Find where the given text appears and provide that cell's center as [X, Y] coordinate. 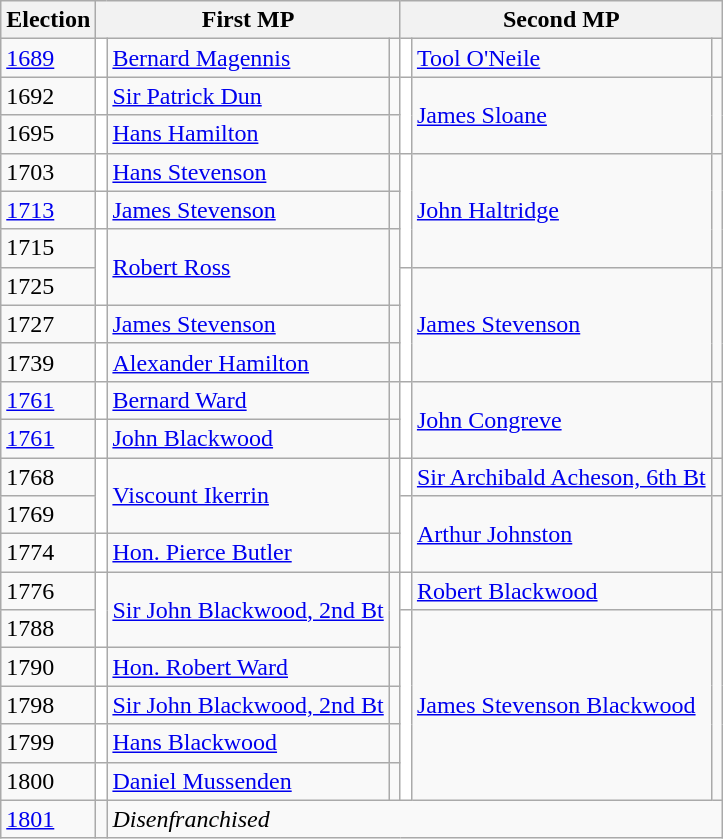
1769 [48, 515]
1689 [48, 58]
1788 [48, 629]
1715 [48, 248]
1774 [48, 553]
First MP [248, 20]
Hon. Robert Ward [248, 667]
Second MP [561, 20]
1801 [48, 819]
Sir Archibald Acheson, 6th Bt [561, 477]
1739 [48, 362]
John Haltridge [561, 210]
1800 [48, 781]
Hans Blackwood [248, 743]
Arthur Johnston [561, 534]
1695 [48, 134]
James Stevenson Blackwood [561, 705]
1713 [48, 210]
Hans Stevenson [248, 172]
Election [48, 20]
Bernard Ward [248, 400]
Hon. Pierce Butler [248, 553]
John Congreve [561, 419]
Robert Blackwood [561, 591]
1798 [48, 705]
Bernard Magennis [248, 58]
1703 [48, 172]
1768 [48, 477]
Tool O'Neile [561, 58]
Hans Hamilton [248, 134]
1727 [48, 324]
James Sloane [561, 115]
1725 [48, 286]
John Blackwood [248, 438]
1799 [48, 743]
1776 [48, 591]
Alexander Hamilton [248, 362]
Disenfranchised [414, 819]
1692 [48, 96]
Viscount Ikerrin [248, 496]
1790 [48, 667]
Sir Patrick Dun [248, 96]
Robert Ross [248, 267]
Daniel Mussenden [248, 781]
